Capture the cell that displays the provided text and extract its (x, y) central coordinate. 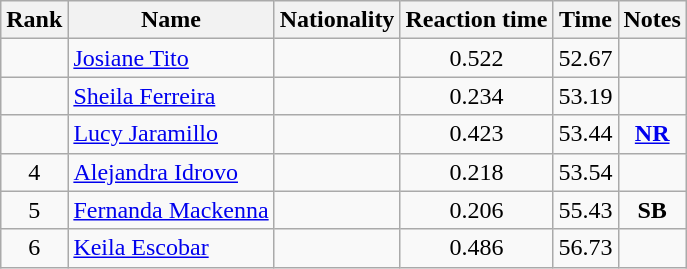
Sheila Ferreira (171, 96)
Josiane Tito (171, 58)
4 (34, 172)
0.206 (476, 210)
56.73 (586, 248)
0.486 (476, 248)
NR (652, 134)
52.67 (586, 58)
55.43 (586, 210)
Notes (652, 20)
0.423 (476, 134)
Name (171, 20)
Alejandra Idrovo (171, 172)
Lucy Jaramillo (171, 134)
Reaction time (476, 20)
Fernanda Mackenna (171, 210)
Time (586, 20)
Keila Escobar (171, 248)
6 (34, 248)
SB (652, 210)
53.19 (586, 96)
5 (34, 210)
53.44 (586, 134)
0.218 (476, 172)
Nationality (337, 20)
0.234 (476, 96)
53.54 (586, 172)
0.522 (476, 58)
Rank (34, 20)
